Return (X, Y) of the center of cell containing provided text 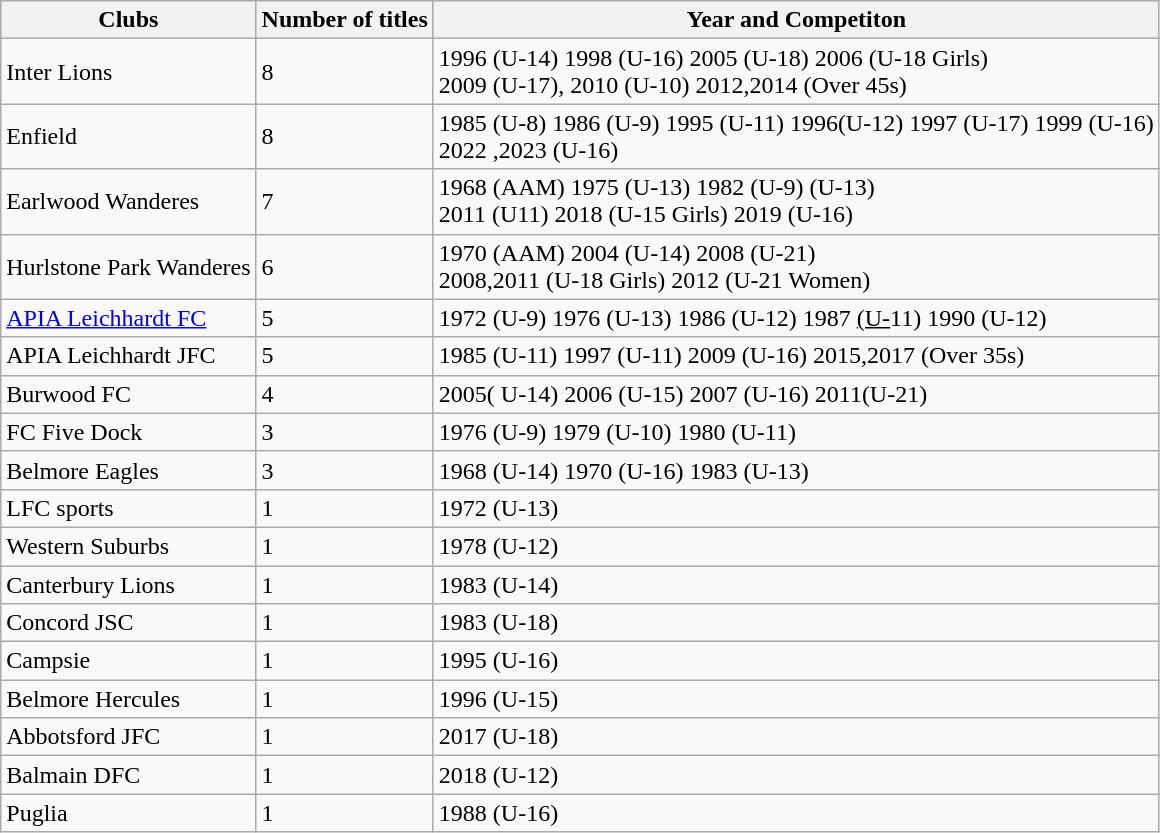
FC Five Dock (128, 432)
Burwood FC (128, 394)
APIA Leichhardt FC (128, 318)
Campsie (128, 661)
Earlwood Wanderes (128, 202)
Western Suburbs (128, 546)
APIA Leichhardt JFC (128, 356)
6 (344, 266)
1978 (U-12) (796, 546)
Hurlstone Park Wanderes (128, 266)
1972 (U-13) (796, 508)
Canterbury Lions (128, 585)
4 (344, 394)
2018 (U-12) (796, 775)
1972 (U-9) 1976 (U-13) 1986 (U-12) 1987 (U-11) 1990 (U-12) (796, 318)
1970 (AAM) 2004 (U-14) 2008 (U-21)2008,2011 (U-18 Girls) 2012 (U-21 Women) (796, 266)
1968 (AAM) 1975 (U-13) 1982 (U-9) (U-13)2011 (U11) 2018 (U-15 Girls) 2019 (U-16) (796, 202)
Clubs (128, 20)
2005( U-14) 2006 (U-15) 2007 (U-16) 2011(U-21) (796, 394)
7 (344, 202)
1983 (U-14) (796, 585)
Balmain DFC (128, 775)
1976 (U-9) 1979 (U-10) 1980 (U-11) (796, 432)
Enfield (128, 136)
1983 (U-18) (796, 623)
Belmore Hercules (128, 699)
1988 (U-16) (796, 813)
Puglia (128, 813)
Abbotsford JFC (128, 737)
1996 (U-14) 1998 (U-16) 2005 (U-18) 2006 (U-18 Girls)2009 (U-17), 2010 (U-10) 2012,2014 (Over 45s) (796, 72)
LFC sports (128, 508)
2017 (U-18) (796, 737)
Inter Lions (128, 72)
Belmore Eagles (128, 470)
Year and Competiton (796, 20)
1995 (U-16) (796, 661)
1968 (U-14) 1970 (U-16) 1983 (U-13) (796, 470)
1985 (U-8) 1986 (U-9) 1995 (U-11) 1996(U-12) 1997 (U-17) 1999 (U-16)2022 ,2023 (U-16) (796, 136)
Number of titles (344, 20)
1985 (U-11) 1997 (U-11) 2009 (U-16) 2015,2017 (Over 35s) (796, 356)
1996 (U-15) (796, 699)
Concord JSC (128, 623)
